Output the (x, y) coordinate of the center of the cell containing the given text.  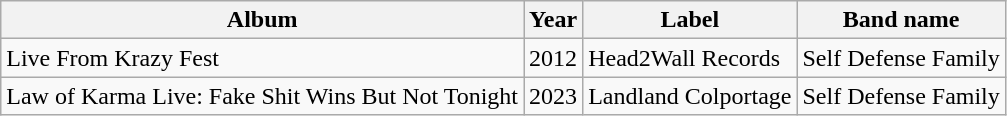
Law of Karma Live: Fake Shit Wins But Not Tonight (262, 96)
Band name (901, 20)
Landland Colportage (690, 96)
Year (554, 20)
2023 (554, 96)
Head2Wall Records (690, 58)
Album (262, 20)
Live From Krazy Fest (262, 58)
2012 (554, 58)
Label (690, 20)
